Detect which cell encompasses the target text, then output its (x, y) center coordinate. 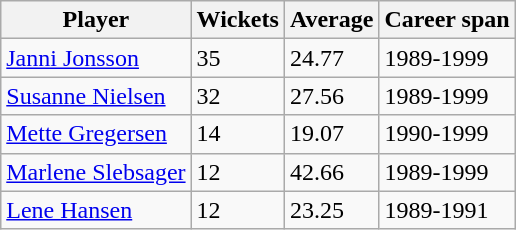
Janni Jonsson (96, 58)
19.07 (332, 134)
23.25 (332, 210)
Career span (447, 20)
Average (332, 20)
27.56 (332, 96)
24.77 (332, 58)
35 (238, 58)
32 (238, 96)
Mette Gregersen (96, 134)
Player (96, 20)
Susanne Nielsen (96, 96)
Lene Hansen (96, 210)
Marlene Slebsager (96, 172)
1990-1999 (447, 134)
1989-1991 (447, 210)
42.66 (332, 172)
14 (238, 134)
Wickets (238, 20)
